Scan for the cell matching the given text and deliver its (X, Y) coordinate at center. 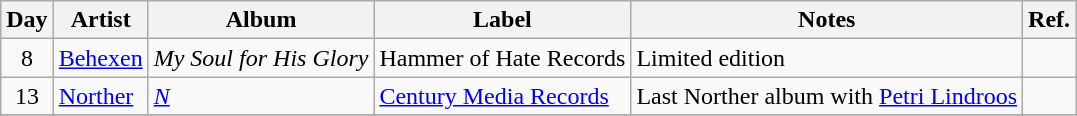
My Soul for His Glory (261, 58)
Century Media Records (502, 96)
Label (502, 20)
Last Norther album with Petri Lindroos (827, 96)
Ref. (1050, 20)
8 (27, 58)
Behexen (100, 58)
N (261, 96)
13 (27, 96)
Artist (100, 20)
Day (27, 20)
Limited edition (827, 58)
Album (261, 20)
Notes (827, 20)
Norther (100, 96)
Hammer of Hate Records (502, 58)
